From the cell containing the given text, extract its center point as (x, y) coordinate. 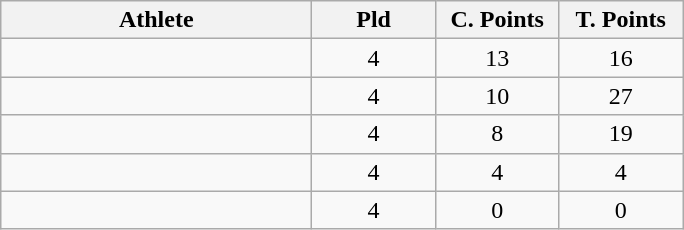
27 (621, 96)
C. Points (497, 20)
19 (621, 134)
13 (497, 58)
10 (497, 96)
T. Points (621, 20)
16 (621, 58)
Athlete (156, 20)
Pld (374, 20)
8 (497, 134)
